Determine the (X, Y) coordinate at the center of the cell enclosing the given text.  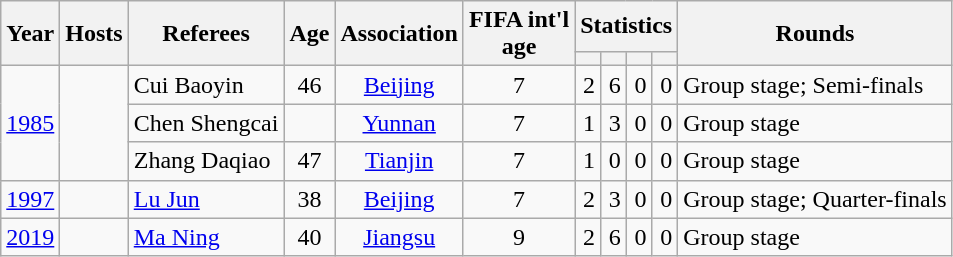
Chen Shengcai (206, 123)
Ma Ning (206, 237)
Statistics (626, 26)
38 (310, 199)
Rounds (815, 34)
Referees (206, 34)
40 (310, 237)
Group stage; Quarter-finals (815, 199)
Age (310, 34)
Cui Baoyin (206, 85)
9 (518, 237)
Lu Jun (206, 199)
Zhang Daqiao (206, 161)
Year (30, 34)
FIFA int'lage (518, 34)
Group stage; Semi-finals (815, 85)
2019 (30, 237)
46 (310, 85)
Jiangsu (399, 237)
Association (399, 34)
Tianjin (399, 161)
1997 (30, 199)
47 (310, 161)
Hosts (94, 34)
1985 (30, 123)
Yunnan (399, 123)
